Search for the cell housing the specified text and yield its (x, y) center coordinate. 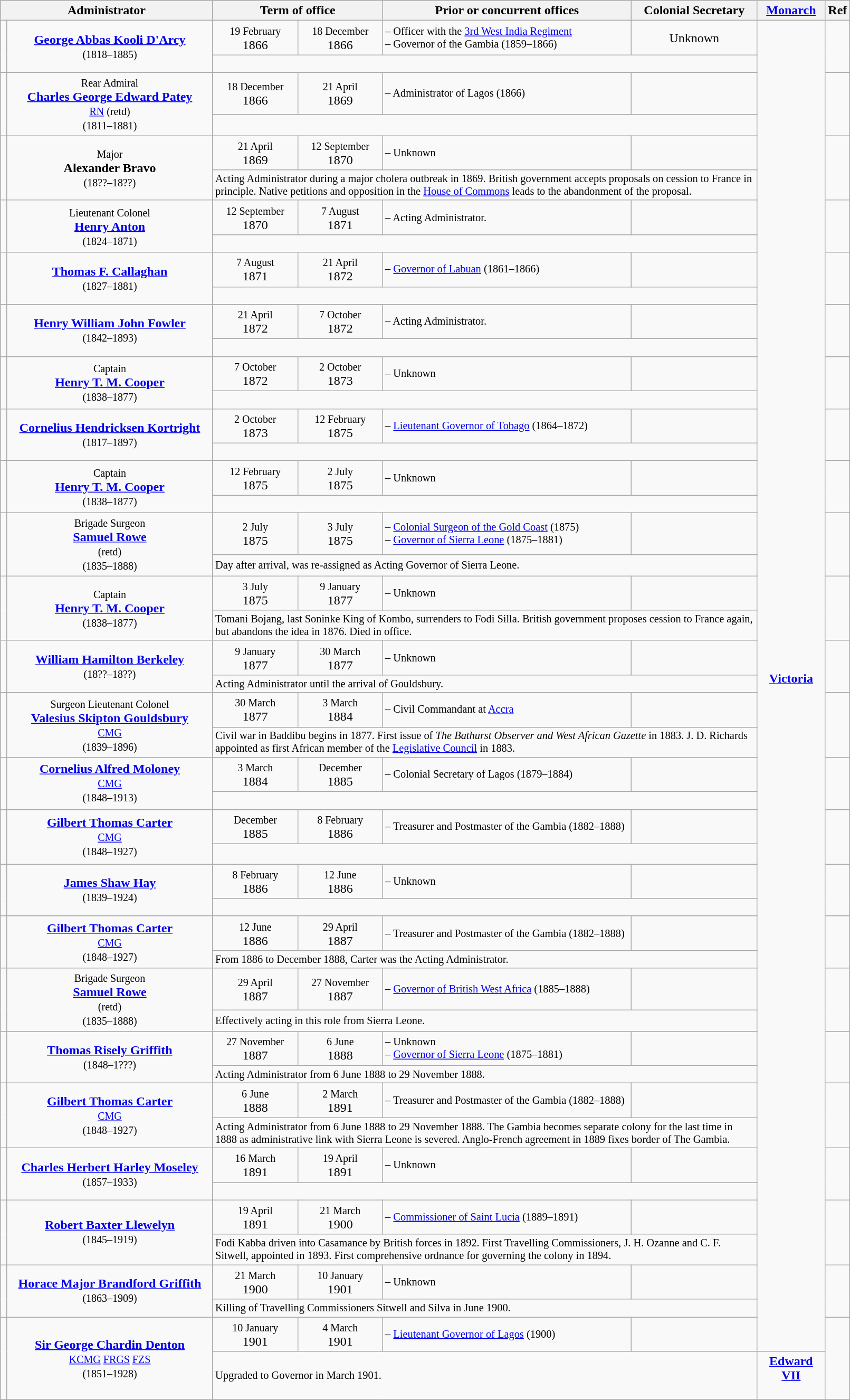
Upgraded to Governor in March 1901. (485, 1376)
Surgeon Lieutenant ColonelValesius Skipton GouldsburyCMG(1839–1896) (110, 725)
Unknown (694, 38)
Day after arrival, was re-assigned as Acting Governor of Sierra Leone. (485, 565)
– Officer with the 3rd West India Regiment– Governor of the Gambia (1859–1866) (507, 38)
– Commissioner of Saint Lucia (1889–1891) (507, 1217)
– Colonial Secretary of Lagos (1879–1884) (507, 775)
Sir George Chardin DentonKCMG FRGS FZS(1851–1928) (110, 1359)
Effectively acting in this role from Sierra Leone. (485, 1021)
– Governor of Labuan (1861–1866) (507, 269)
Victoria (791, 686)
MajorAlexander Bravo(18??–18??) (110, 168)
Charles Herbert Harley Moseley(1857–1933) (110, 1174)
William Hamilton Berkeley(18??–18??) (110, 666)
Thomas Risely Griffith(1848–1???) (110, 1057)
– Unknown– Governor of Sierra Leone (1875–1881) (507, 1048)
Monarch (791, 11)
Horace Major Brandford Griffith(1863–1909) (110, 1291)
– Administrator of Lagos (1866) (507, 93)
Acting Administrator until the arrival of Gouldsbury. (485, 684)
George Abbas Kooli D'Arcy(1818–1885) (110, 46)
Edward VII (791, 1376)
Henry William John Fowler(1842–1893) (110, 330)
Acting Administrator from 6 June 1888 to 29 November 1888. (485, 1074)
Cornelius Hendricksen Kortright(1817–1897) (110, 435)
Thomas F. Callaghan(1827–1881) (110, 279)
Killing of Travelling Commissioners Sitwell and Silva in June 1900. (485, 1308)
16 March1891 (255, 1166)
From 1886 to December 1888, Carter was the Acting Administrator. (485, 959)
– Lieutenant Governor of Tobago (1864–1872) (507, 425)
Term of office (298, 11)
Ref (838, 11)
– Colonial Surgeon of the Gold Coast (1875)– Governor of Sierra Leone (1875–1881) (507, 534)
Robert Baxter Llewelyn(1845–1919) (110, 1232)
Rear AdmiralCharles George Edward PateyRN (retd)(1811–1881) (110, 105)
Prior or concurrent offices (507, 11)
Cornelius Alfred MoloneyCMG(1848–1913) (110, 783)
– Governor of British West Africa (1885–1888) (507, 989)
Administrator (107, 11)
2 March1891 (340, 1100)
James Shaw Hay(1839–1924) (110, 890)
– Civil Commandant at Accra (507, 710)
4 March1901 (340, 1335)
– Lieutenant Governor of Lagos (1900) (507, 1335)
Colonial Secretary (694, 11)
19 February1866 (255, 38)
Lieutenant ColonelHenry Anton(1824–1871) (110, 226)
